Scan for the cell matching the given text and deliver its (x, y) coordinate at center. 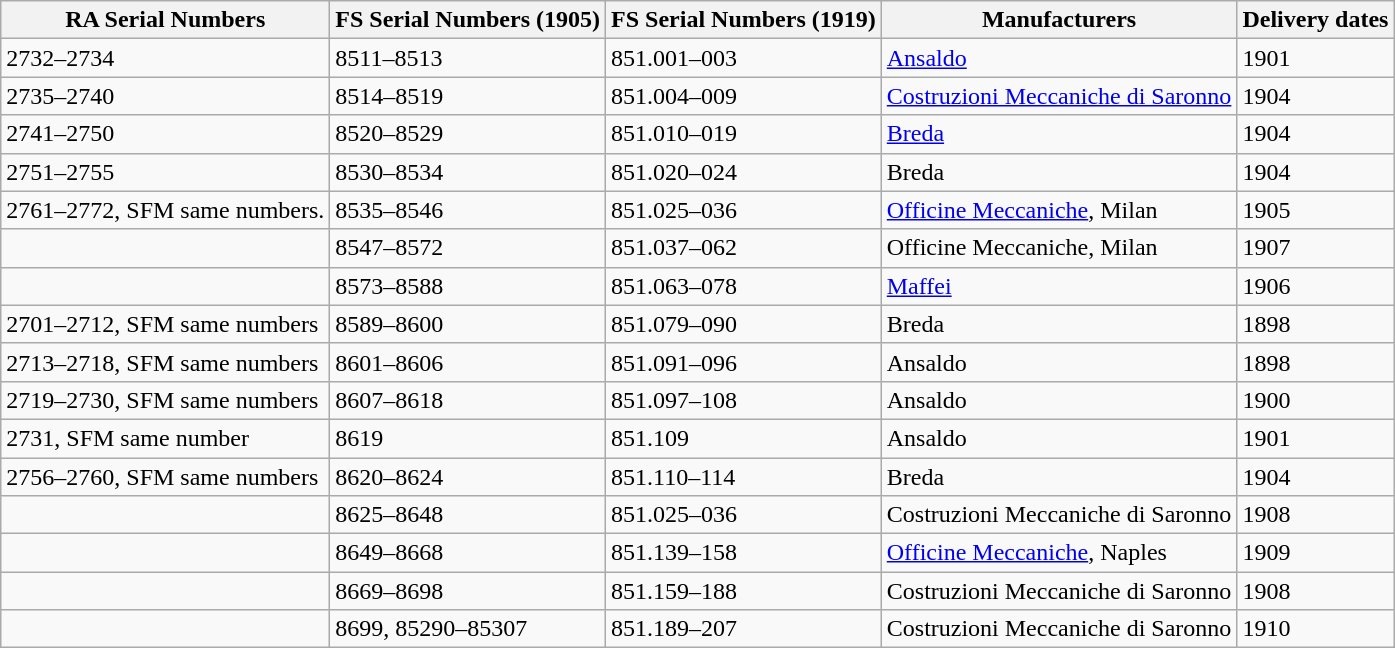
851.004–009 (744, 96)
8547–8572 (468, 248)
2719–2730, SFM same numbers (166, 400)
Delivery dates (1316, 20)
851.189–207 (744, 629)
2735–2740 (166, 96)
851.139–158 (744, 553)
851.159–188 (744, 591)
RA Serial Numbers (166, 20)
1910 (1316, 629)
FS Serial Numbers (1905) (468, 20)
2761–2772, SFM same numbers. (166, 210)
851.063–078 (744, 286)
1900 (1316, 400)
Officine Meccaniche, Naples (1059, 553)
Maffei (1059, 286)
8607–8618 (468, 400)
Manufacturers (1059, 20)
8699, 85290–85307 (468, 629)
1906 (1316, 286)
1909 (1316, 553)
2731, SFM same number (166, 438)
8649–8668 (468, 553)
851.037–062 (744, 248)
8573–8588 (468, 286)
2741–2750 (166, 134)
1907 (1316, 248)
851.010–019 (744, 134)
8620–8624 (468, 477)
851.109 (744, 438)
851.079–090 (744, 324)
851.091–096 (744, 362)
8530–8534 (468, 172)
2732–2734 (166, 58)
1905 (1316, 210)
851.097–108 (744, 400)
851.020–024 (744, 172)
8625–8648 (468, 515)
8669–8698 (468, 591)
8511–8513 (468, 58)
8601–8606 (468, 362)
8514–8519 (468, 96)
8589–8600 (468, 324)
FS Serial Numbers (1919) (744, 20)
2701–2712, SFM same numbers (166, 324)
2751–2755 (166, 172)
8535–8546 (468, 210)
2713–2718, SFM same numbers (166, 362)
851.001–003 (744, 58)
8520–8529 (468, 134)
851.110–114 (744, 477)
2756–2760, SFM same numbers (166, 477)
8619 (468, 438)
